Extract the [x, y] coordinate from the center of the cell holding the provided text.  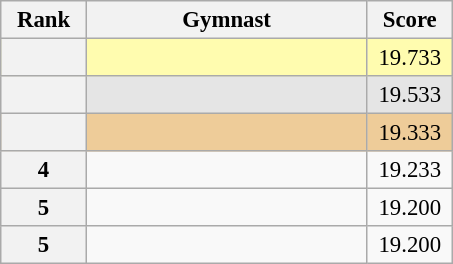
Rank [44, 20]
19.233 [410, 170]
19.533 [410, 95]
4 [44, 170]
19.333 [410, 133]
Gymnast [226, 20]
19.733 [410, 58]
Score [410, 20]
